Find where the given text appears and provide that cell's center as (X, Y) coordinate. 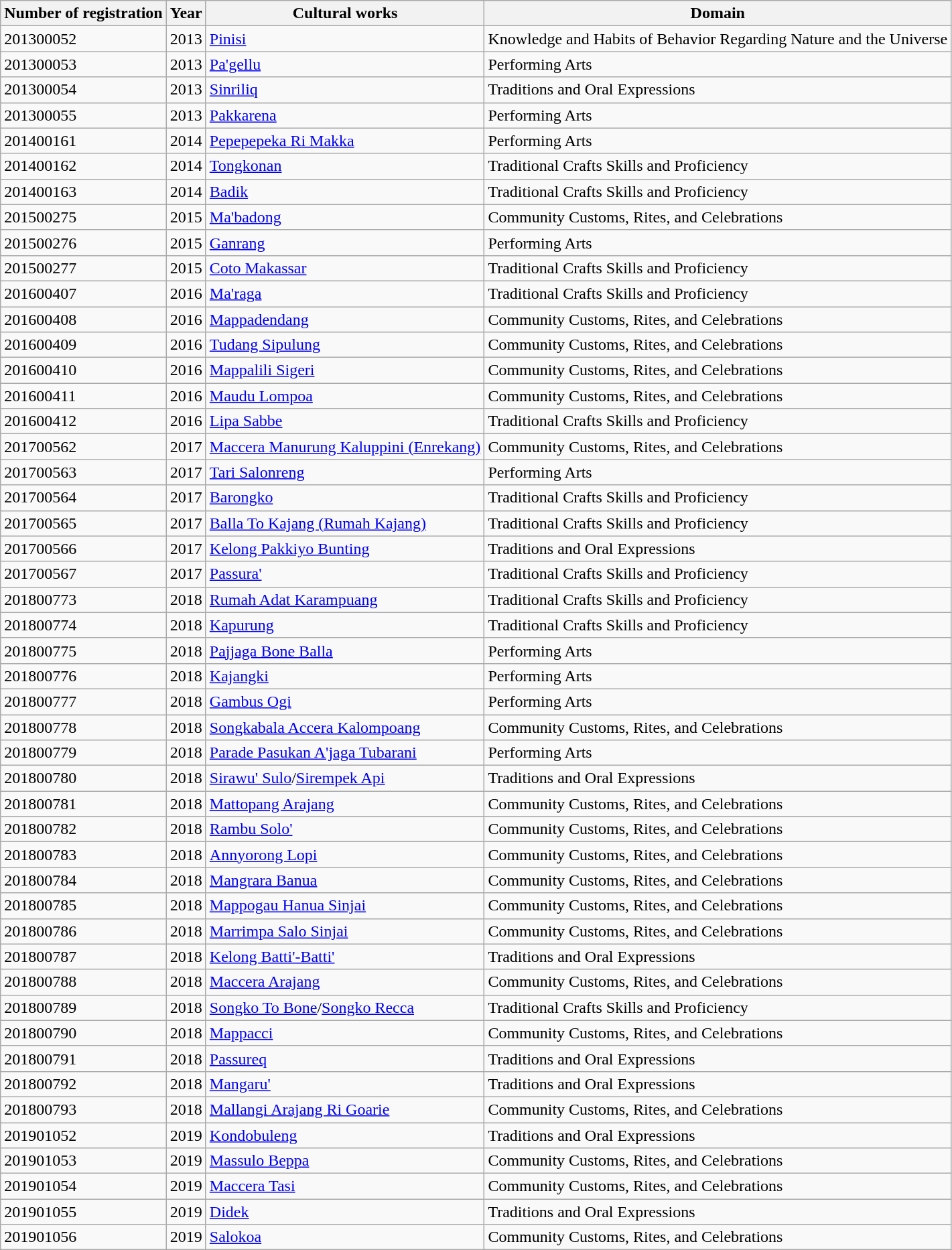
201800777 (83, 701)
Maccera Tasi (345, 1186)
201800791 (83, 1058)
Gambus Ogi (345, 701)
Lipa Sabbe (345, 421)
Kondobuleng (345, 1135)
Number of registration (83, 13)
Maccera Arajang (345, 982)
201800786 (83, 931)
Coto Makassar (345, 268)
Marrimpa Salo Sinjai (345, 931)
Maccera Manurung Kaluppini (Enrekang) (345, 447)
Mappadendang (345, 320)
Mappogau Hanua Sinjai (345, 906)
Ma'raga (345, 293)
201800773 (83, 600)
201800793 (83, 1109)
Mappacci (345, 1033)
Mattopang Arajang (345, 804)
Sirawu' Sulo/Sirempek Api (345, 778)
201400163 (83, 192)
Mangaru' (345, 1084)
201800776 (83, 676)
201901056 (83, 1237)
Pakkarena (345, 115)
Mangrara Banua (345, 880)
Pajjaga Bone Balla (345, 650)
201800782 (83, 829)
201600409 (83, 345)
Tongkonan (345, 166)
Massulo Beppa (345, 1161)
201300055 (83, 115)
201800783 (83, 855)
201800775 (83, 650)
201901052 (83, 1135)
201800780 (83, 778)
Kapurung (345, 625)
Kelong Pakkiyo Bunting (345, 549)
201901054 (83, 1186)
201600410 (83, 370)
201700562 (83, 447)
201901053 (83, 1161)
201300052 (83, 39)
Mallangi Arajang Ri Goarie (345, 1109)
Tari Salonreng (345, 472)
201600408 (83, 320)
201800788 (83, 982)
201800787 (83, 957)
Songko To Bone/Songko Recca (345, 1008)
Barongko (345, 498)
201500277 (83, 268)
Badik (345, 192)
201400162 (83, 166)
Year (186, 13)
201600412 (83, 421)
201800779 (83, 753)
Pinisi (345, 39)
201800774 (83, 625)
Kajangki (345, 676)
Annyorong Lopi (345, 855)
Balla To Kajang (Rumah Kajang) (345, 523)
201800785 (83, 906)
Kelong Batti'-Batti' (345, 957)
Parade Pasukan A'jaga Tubarani (345, 753)
201700564 (83, 498)
201700565 (83, 523)
Domain (718, 13)
201800790 (83, 1033)
201800781 (83, 804)
201600411 (83, 396)
201400161 (83, 141)
201800778 (83, 727)
Knowledge and Habits of Behavior Regarding Nature and the Universe (718, 39)
Pa'gellu (345, 64)
Ganrang (345, 242)
Rambu Solo' (345, 829)
Salokoa (345, 1237)
Passura' (345, 574)
201700566 (83, 549)
201300054 (83, 90)
201800784 (83, 880)
201800792 (83, 1084)
Mappalili Sigeri (345, 370)
201700567 (83, 574)
Rumah Adat Karampuang (345, 600)
Pepepepeka Ri Makka (345, 141)
Songkabala Accera Kalompoang (345, 727)
201600407 (83, 293)
201300053 (83, 64)
201901055 (83, 1212)
201500275 (83, 217)
Sinriliq (345, 90)
201700563 (83, 472)
Cultural works (345, 13)
Passureq (345, 1058)
201500276 (83, 242)
Ma'badong (345, 217)
201800789 (83, 1008)
Maudu Lompoa (345, 396)
Didek (345, 1212)
Tudang Sipulung (345, 345)
